Detect which cell encompasses the target text, then output its [X, Y] center coordinate. 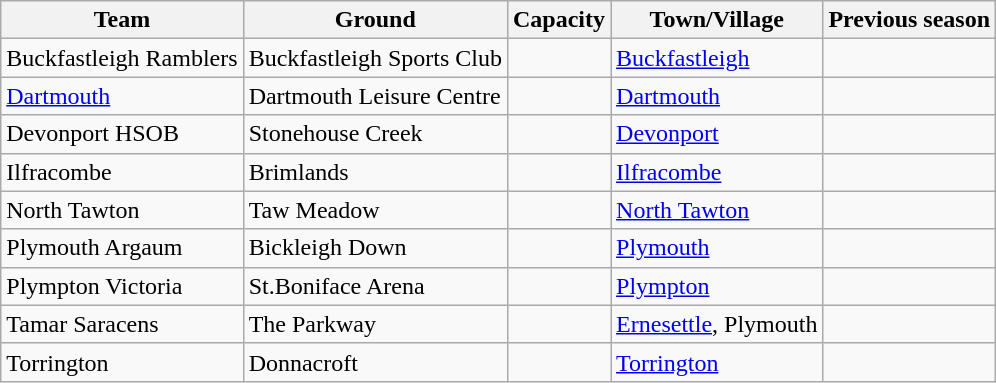
Capacity [558, 20]
Taw Meadow [375, 210]
Ground [375, 20]
Dartmouth Leisure Centre [375, 96]
Buckfastleigh Sports Club [375, 58]
Donnacroft [375, 362]
Bickleigh Down [375, 248]
Previous season [910, 20]
Stonehouse Creek [375, 134]
Brimlands [375, 172]
Town/Village [717, 20]
Plymouth Argaum [122, 248]
Team [122, 20]
Plympton [717, 286]
Plymouth [717, 248]
Plympton Victoria [122, 286]
The Parkway [375, 324]
Devonport [717, 134]
St.Boniface Arena [375, 286]
Ernesettle, Plymouth [717, 324]
Tamar Saracens [122, 324]
Buckfastleigh [717, 58]
Devonport HSOB [122, 134]
Buckfastleigh Ramblers [122, 58]
